Identify which cell holds the provided text, then report its [x, y] central coordinate. 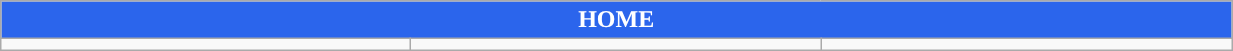
HOME [616, 20]
